Find where the given text appears and provide that cell's center as (x, y) coordinate. 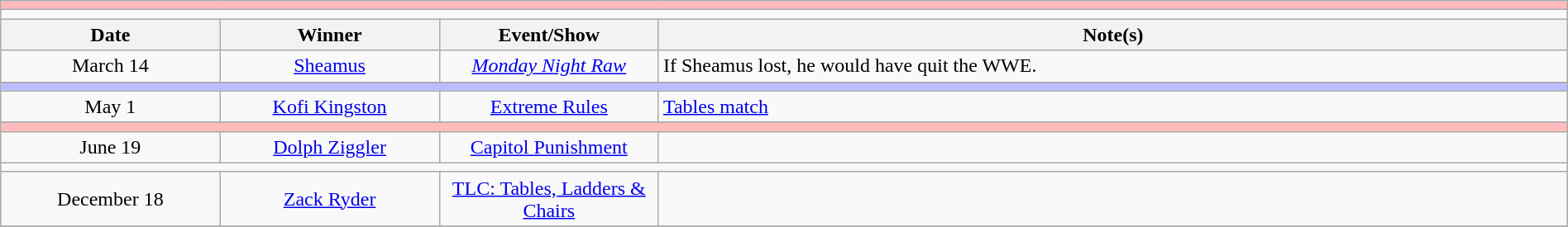
Zack Ryder (329, 198)
Note(s) (1113, 35)
Kofi Kingston (329, 106)
Sheamus (329, 66)
Dolph Ziggler (329, 147)
May 1 (111, 106)
Winner (329, 35)
Date (111, 35)
Capitol Punishment (549, 147)
TLC: Tables, Ladders & Chairs (549, 198)
June 19 (111, 147)
Event/Show (549, 35)
December 18 (111, 198)
Tables match (1113, 106)
March 14 (111, 66)
If Sheamus lost, he would have quit the WWE. (1113, 66)
Extreme Rules (549, 106)
Monday Night Raw (549, 66)
